Extract the (X, Y) coordinate from the center of the cell holding the provided text.  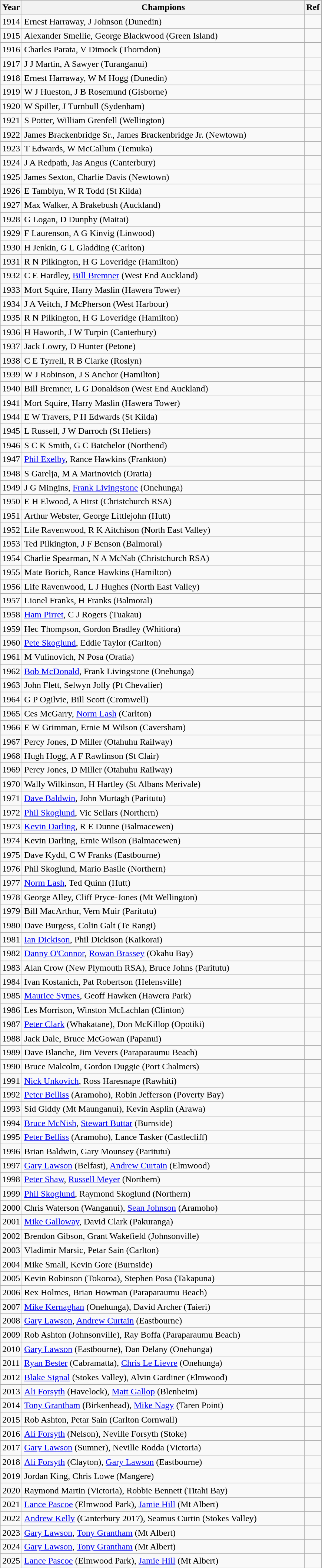
Max Walker, A Brakebush (Auckland) (163, 205)
Tony Grantham (Birkenhead), Mike Nagy (Taren Point) (163, 1405)
1955 (11, 572)
1928 (11, 219)
1931 (11, 262)
1973 (11, 826)
Ces McGarry, Norm Lash (Carlton) (163, 714)
1935 (11, 318)
1994 (11, 1123)
1916 (11, 50)
Gary Lawson, Andrew Curtain (Eastbourne) (163, 1321)
Peter Shaw, Russell Meyer (Northern) (163, 1180)
1988 (11, 1038)
2012 (11, 1377)
1995 (11, 1137)
H Haworth, J W Turpin (Canterbury) (163, 332)
1959 (11, 629)
1944 (11, 417)
E W Travers, P H Edwards (St Kilda) (163, 417)
J J Martin, A Sawyer (Turanganui) (163, 64)
1951 (11, 516)
C E Tyrrell, R B Clarke (Roslyn) (163, 360)
M Vulinovich, N Posa (Oratia) (163, 657)
Gary Lawson (Belfast), Andrew Curtain (Elmwood) (163, 1165)
1974 (11, 840)
1997 (11, 1165)
1996 (11, 1151)
Champions (163, 7)
Ryan Bester (Cabramatta), Chris Le Lievre (Onehunga) (163, 1363)
1963 (11, 685)
1918 (11, 78)
Norm Lash, Ted Quinn (Hutt) (163, 883)
L Russell, J W Darroch (St Heliers) (163, 431)
Bill Bremner, L G Donaldson (West End Auckland) (163, 388)
Ham Pirret, C J Rogers (Tuakau) (163, 614)
Wally Wilkinson, H Hartley (St Albans Merivale) (163, 784)
W J Hueston, J B Rosemund (Gisborne) (163, 92)
Hugh Hogg, A F Rawlinson (St Clair) (163, 756)
1948 (11, 473)
Rex Holmes, Brian Howman (Paraparaumu Beach) (163, 1292)
2010 (11, 1349)
1946 (11, 445)
J G Mingins, Frank Livingstone (Onehunga) (163, 488)
2017 (11, 1448)
G P Ogilvie, Bill Scott (Cromwell) (163, 699)
Dave Blanche, Jim Vevers (Paraparaumu Beach) (163, 1052)
Phil Skoglund, Raymond Skoglund (Northern) (163, 1194)
1917 (11, 64)
Maurice Symes, Geoff Hawken (Hawera Park) (163, 996)
Jack Dale, Bruce McGowan (Papanui) (163, 1038)
2006 (11, 1292)
1967 (11, 742)
1954 (11, 558)
Phil Skoglund, Vic Sellars (Northern) (163, 812)
1991 (11, 1081)
2008 (11, 1321)
1969 (11, 770)
1933 (11, 290)
F Laurenson, A G Kinvig (Linwood) (163, 233)
1929 (11, 233)
2003 (11, 1250)
Raymond Martin (Victoria), Robbie Bennett (Titahi Bay) (163, 1490)
2009 (11, 1335)
1930 (11, 247)
1989 (11, 1052)
Charlie Spearman, N A McNab (Christchurch RSA) (163, 558)
Bob McDonald, Frank Livingstone (Onehunga) (163, 671)
Alexander Smellie, George Blackwood (Green Island) (163, 36)
Charles Parata, V Dimock (Thorndon) (163, 50)
Danny O'Connor, Rowan Brassey (Okahu Bay) (163, 954)
John Flett, Selwyn Jolly (Pt Chevalier) (163, 685)
Peter Belliss (Aramoho), Lance Tasker (Castlecliff) (163, 1137)
1922 (11, 134)
Sid Giddy (Mt Maunganui), Kevin Asplin (Arawa) (163, 1109)
1983 (11, 968)
Dave Burgess, Colin Galt (Te Rangi) (163, 925)
1960 (11, 643)
C E Hardley, Bill Bremner (West End Auckland) (163, 276)
1981 (11, 939)
Mike Galloway, David Clark (Pakuranga) (163, 1222)
1961 (11, 657)
1923 (11, 148)
1920 (11, 106)
1932 (11, 276)
Peter Clark (Whakatane), Don McKillop (Opotiki) (163, 1024)
T Edwards, W McCallum (Temuka) (163, 148)
George Alley, Cliff Pryce-Jones (Mt Wellington) (163, 897)
Brian Baldwin, Gary Mounsey (Paritutu) (163, 1151)
W Spiller, J Turnbull (Sydenham) (163, 106)
2011 (11, 1363)
1984 (11, 982)
J A Redpath, Jas Angus (Canterbury) (163, 163)
2013 (11, 1391)
1964 (11, 699)
2007 (11, 1306)
S C K Smith, G C Batchelor (Northend) (163, 445)
Alan Crow (New Plymouth RSA), Bruce Johns (Paritutu) (163, 968)
Rob Ashton (Johnsonville), Ray Boffa (Paraparaumu Beach) (163, 1335)
1939 (11, 374)
1934 (11, 304)
Ted Pilkington, J F Benson (Balmoral) (163, 544)
Gary Lawson (Sumner), Neville Rodda (Victoria) (163, 1448)
Mate Borich, Rance Hawkins (Hamilton) (163, 572)
Kevin Robinson (Tokoroa), Stephen Posa (Takapuna) (163, 1278)
2015 (11, 1420)
1979 (11, 911)
1985 (11, 996)
1992 (11, 1095)
Vladimir Marsic, Petar Sain (Carlton) (163, 1250)
J A Veitch, J McPherson (West Harbour) (163, 304)
Bill MacArthur, Vern Muir (Paritutu) (163, 911)
Andrew Kelly (Canterbury 2017), Seamus Curtin (Stokes Valley) (163, 1518)
2019 (11, 1476)
Ernest Harraway, W M Hogg (Dunedin) (163, 78)
1990 (11, 1066)
Nick Unkovich, Ross Haresnape (Rawhiti) (163, 1081)
Year (11, 7)
E Tamblyn, W R Todd (St Kilda) (163, 191)
Brendon Gibson, Grant Wakefield (Johnsonville) (163, 1236)
Ali Forsyth (Nelson), Neville Forsyth (Stoke) (163, 1434)
G Logan, D Dunphy (Maitai) (163, 219)
1926 (11, 191)
Pete Skoglund, Eddie Taylor (Carlton) (163, 643)
1958 (11, 614)
1971 (11, 798)
1970 (11, 784)
1938 (11, 360)
Ivan Kostanich, Pat Robertson (Helensville) (163, 982)
H Jenkin, G L Gladding (Carlton) (163, 247)
1947 (11, 459)
2018 (11, 1462)
Ali Forsyth (Havelock), Matt Gallop (Blenheim) (163, 1391)
2000 (11, 1208)
2001 (11, 1222)
1966 (11, 728)
1925 (11, 177)
1993 (11, 1109)
James Brackenbridge Sr., James Brackenbridge Jr. (Newtown) (163, 134)
Jack Lowry, D Hunter (Petone) (163, 346)
1978 (11, 897)
Les Morrison, Winston McLachlan (Clinton) (163, 1010)
Chris Waterson (Wanganui), Sean Johnson (Aramoho) (163, 1208)
2025 (11, 1561)
S Garelja, M A Marinovich (Oratia) (163, 473)
Hec Thompson, Gordon Bradley (Whitiora) (163, 629)
1936 (11, 332)
1953 (11, 544)
Peter Belliss (Aramoho), Robin Jefferson (Poverty Bay) (163, 1095)
2023 (11, 1533)
2021 (11, 1504)
1987 (11, 1024)
Dave Baldwin, John Murtagh (Paritutu) (163, 798)
1968 (11, 756)
1972 (11, 812)
Lionel Franks, H Franks (Balmoral) (163, 600)
1976 (11, 869)
1957 (11, 600)
1950 (11, 502)
1945 (11, 431)
E W Grimman, Ernie M Wilson (Caversham) (163, 728)
1941 (11, 403)
Bruce McNish, Stewart Buttar (Burnside) (163, 1123)
1998 (11, 1180)
Life Ravenwood, L J Hughes (North East Valley) (163, 586)
Ref (313, 7)
1986 (11, 1010)
S Potter, William Grenfell (Wellington) (163, 120)
2014 (11, 1405)
1980 (11, 925)
1940 (11, 388)
Kevin Darling, Ernie Wilson (Balmacewen) (163, 840)
Kevin Darling, R E Dunne (Balmacewen) (163, 826)
2020 (11, 1490)
Blake Signal (Stokes Valley), Alvin Gardiner (Elmwood) (163, 1377)
Phil Exelby, Rance Hawkins (Frankton) (163, 459)
2016 (11, 1434)
E H Elwood, A Hirst (Christchurch RSA) (163, 502)
1919 (11, 92)
1949 (11, 488)
1915 (11, 36)
James Sexton, Charlie Davis (Newtown) (163, 177)
2002 (11, 1236)
Life Ravenwood, R K Aitchison (North East Valley) (163, 530)
1921 (11, 120)
1962 (11, 671)
1975 (11, 854)
Phil Skoglund, Mario Basile (Northern) (163, 869)
Bruce Malcolm, Gordon Duggie (Port Chalmers) (163, 1066)
Gary Lawson (Eastbourne), Dan Delany (Onehunga) (163, 1349)
1924 (11, 163)
Mike Kernaghan (Onehunga), David Archer (Taieri) (163, 1306)
Mike Small, Kevin Gore (Burnside) (163, 1264)
Rob Ashton, Petar Sain (Carlton Cornwall) (163, 1420)
1937 (11, 346)
1999 (11, 1194)
2024 (11, 1547)
1927 (11, 205)
1982 (11, 954)
1952 (11, 530)
1977 (11, 883)
Ian Dickison, Phil Dickison (Kaikorai) (163, 939)
2004 (11, 1264)
2005 (11, 1278)
1914 (11, 22)
2022 (11, 1518)
Jordan King, Chris Lowe (Mangere) (163, 1476)
Dave Kydd, C W Franks (Eastbourne) (163, 854)
1956 (11, 586)
Ernest Harraway, J Johnson (Dunedin) (163, 22)
Arthur Webster, George Littlejohn (Hutt) (163, 516)
Ali Forsyth (Clayton), Gary Lawson (Eastbourne) (163, 1462)
1965 (11, 714)
W J Robinson, J S Anchor (Hamilton) (163, 374)
